Return the (X, Y) coordinate for the center point of the cell that contains the specified text.  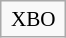
XBO (34, 18)
